Return the [X, Y] coordinate for the center point of the cell that contains the specified text.  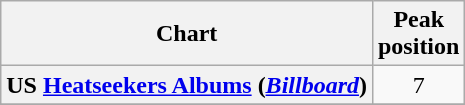
7 [418, 85]
US Heatseekers Albums (Billboard) [187, 85]
Peakposition [418, 34]
Chart [187, 34]
